Scan for the cell matching the given text and deliver its (X, Y) coordinate at center. 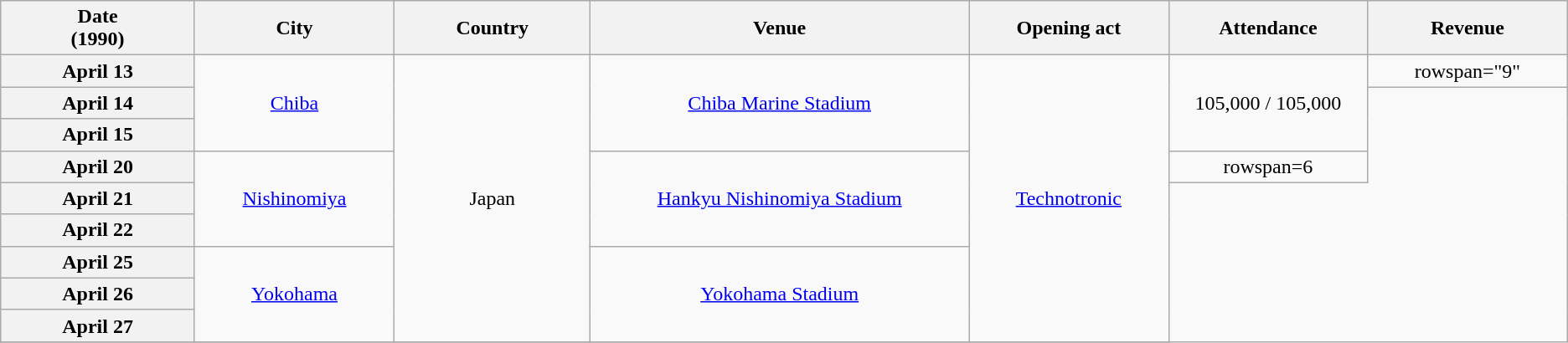
Chiba (294, 103)
April 14 (98, 103)
Date(1990) (98, 28)
Hankyu Nishinomiya Stadium (780, 198)
Japan (493, 199)
Opening act (1069, 28)
105,000 / 105,000 (1268, 103)
April 22 (98, 230)
Yokohama (294, 294)
City (294, 28)
April 20 (98, 166)
April 26 (98, 294)
rowspan="9" (1467, 71)
April 27 (98, 325)
Nishinomiya (294, 198)
Country (493, 28)
Venue (780, 28)
April 13 (98, 71)
Revenue (1467, 28)
April 25 (98, 262)
April 15 (98, 135)
April 21 (98, 198)
Attendance (1268, 28)
Yokohama Stadium (780, 294)
Chiba Marine Stadium (780, 103)
rowspan=6 (1268, 166)
Technotronic (1069, 199)
